Return the (x, y) coordinate for the center point of the cell that contains the specified text.  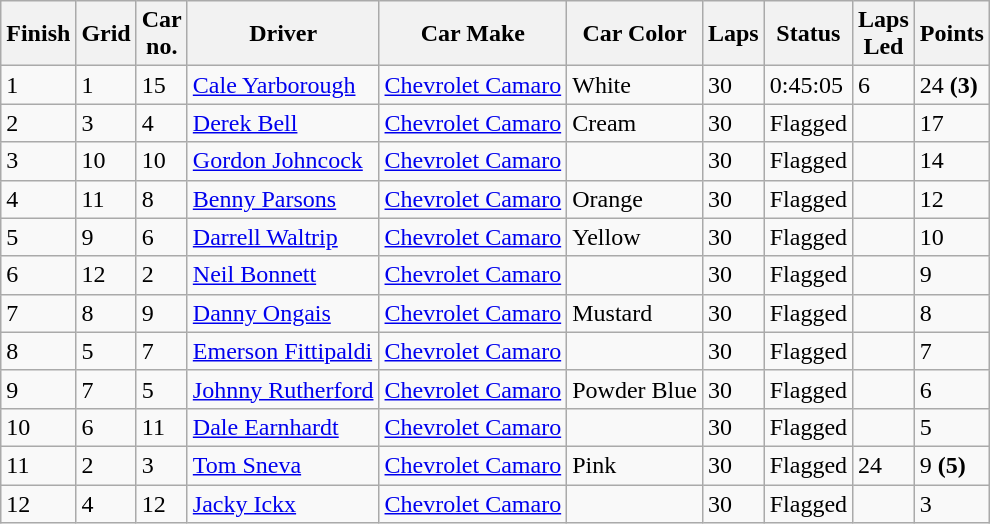
Powder Blue (635, 389)
Tom Sneva (283, 465)
Car Make (473, 34)
15 (162, 85)
17 (952, 123)
Danny Ongais (283, 313)
14 (952, 161)
24 (3) (952, 85)
Cream (635, 123)
Laps (733, 34)
Car Color (635, 34)
24 (884, 465)
Dale Earnhardt (283, 427)
Emerson Fittipaldi (283, 351)
Status (808, 34)
Points (952, 34)
Mustard (635, 313)
Carno. (162, 34)
Derek Bell (283, 123)
Driver (283, 34)
Benny Parsons (283, 199)
9 (5) (952, 465)
Johnny Rutherford (283, 389)
LapsLed (884, 34)
Pink (635, 465)
0:45:05 (808, 85)
Cale Yarborough (283, 85)
Yellow (635, 237)
Darrell Waltrip (283, 237)
Grid (106, 34)
White (635, 85)
Neil Bonnett (283, 275)
Jacky Ickx (283, 503)
Finish (38, 34)
Gordon Johncock (283, 161)
Orange (635, 199)
